Scan for the cell matching the given text and deliver its [x, y] coordinate at center. 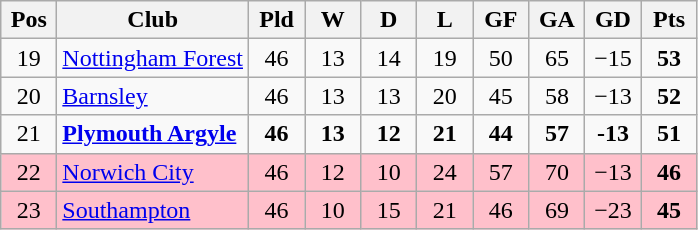
−23 [613, 210]
Pld [277, 20]
51 [669, 134]
GA [557, 20]
Nottingham Forest [153, 58]
14 [389, 58]
23 [29, 210]
44 [501, 134]
58 [557, 96]
70 [557, 172]
Norwich City [153, 172]
Pts [669, 20]
65 [557, 58]
69 [557, 210]
Southampton [153, 210]
L [445, 20]
52 [669, 96]
Pos [29, 20]
24 [445, 172]
−15 [613, 58]
GD [613, 20]
Barnsley [153, 96]
15 [389, 210]
GF [501, 20]
53 [669, 58]
-13 [613, 134]
Plymouth Argyle [153, 134]
D [389, 20]
Club [153, 20]
22 [29, 172]
W [333, 20]
50 [501, 58]
